From the cell containing the given text, extract its center point as (x, y) coordinate. 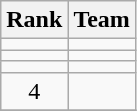
Team (102, 20)
4 (34, 91)
Rank (34, 20)
